Search for the cell housing the specified text and yield its [x, y] center coordinate. 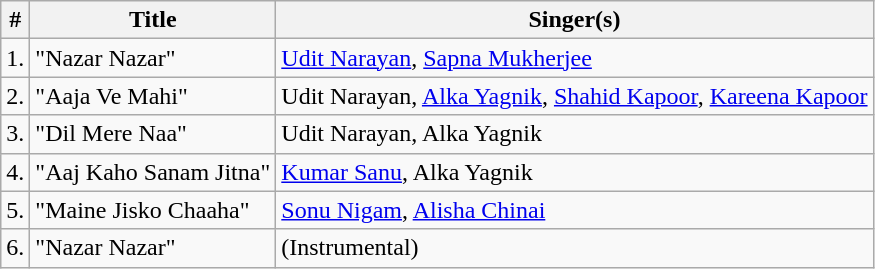
# [16, 20]
Title [153, 20]
2. [16, 96]
5. [16, 210]
"Aaja Ve Mahi" [153, 96]
Udit Narayan, Alka Yagnik [574, 134]
(Instrumental) [574, 248]
1. [16, 58]
6. [16, 248]
3. [16, 134]
4. [16, 172]
Udit Narayan, Alka Yagnik, Shahid Kapoor, Kareena Kapoor [574, 96]
Sonu Nigam, Alisha Chinai [574, 210]
Singer(s) [574, 20]
"Dil Mere Naa" [153, 134]
"Maine Jisko Chaaha" [153, 210]
Kumar Sanu, Alka Yagnik [574, 172]
"Aaj Kaho Sanam Jitna" [153, 172]
Udit Narayan, Sapna Mukherjee [574, 58]
